Return [x, y] of the center of cell containing provided text 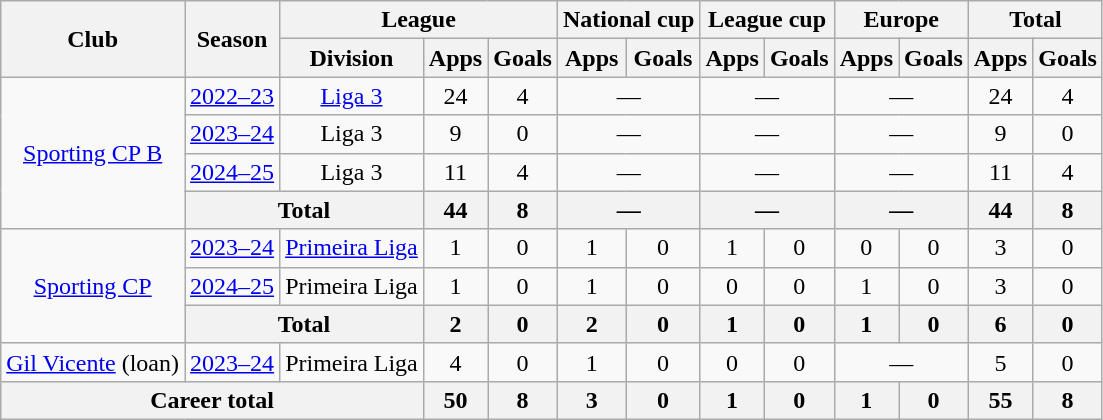
6 [1000, 324]
Division [352, 58]
Club [93, 39]
Europe [901, 20]
50 [455, 400]
55 [1000, 400]
Career total [212, 400]
Season [232, 39]
5 [1000, 362]
2022–23 [232, 96]
League [419, 20]
Sporting CP [93, 286]
Sporting CP B [93, 153]
National cup [628, 20]
League cup [767, 20]
Gil Vicente (loan) [93, 362]
